Extract the [X, Y] coordinate from the center of the cell holding the provided text.  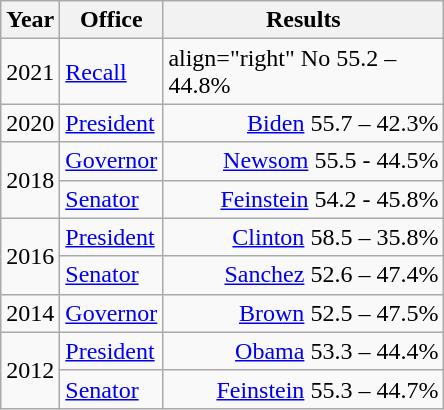
Results [304, 20]
Year [30, 20]
2014 [30, 313]
Clinton 58.5 – 35.8% [304, 237]
2012 [30, 370]
align="right" No 55.2 – 44.8% [304, 72]
Recall [112, 72]
Feinstein 54.2 - 45.8% [304, 199]
Office [112, 20]
Newsom 55.5 - 44.5% [304, 161]
2018 [30, 180]
2016 [30, 256]
Sanchez 52.6 – 47.4% [304, 275]
Feinstein 55.3 – 44.7% [304, 389]
Biden 55.7 – 42.3% [304, 123]
2021 [30, 72]
2020 [30, 123]
Obama 53.3 – 44.4% [304, 351]
Brown 52.5 – 47.5% [304, 313]
